Provide the (X, Y) coordinate of the cell's center where the given text is located.  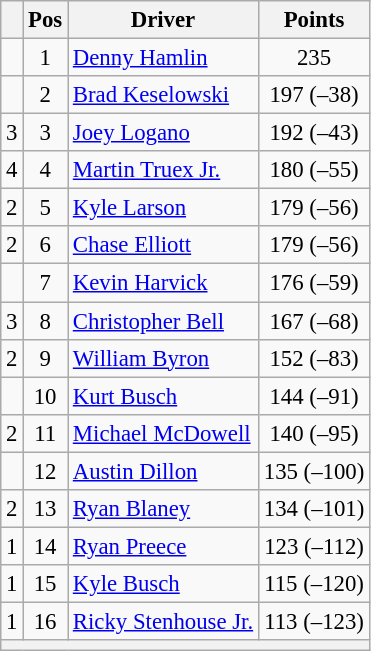
192 (–43) (314, 133)
Martin Truex Jr. (164, 170)
180 (–55) (314, 170)
115 (–120) (314, 584)
Ricky Stenhouse Jr. (164, 621)
Chase Elliott (164, 245)
197 (–38) (314, 95)
9 (46, 358)
Michael McDowell (164, 433)
144 (–91) (314, 396)
Ryan Preece (164, 546)
5 (46, 208)
134 (–101) (314, 509)
Ryan Blaney (164, 509)
167 (–68) (314, 321)
William Byron (164, 358)
Austin Dillon (164, 471)
113 (–123) (314, 621)
152 (–83) (314, 358)
15 (46, 584)
Kyle Busch (164, 584)
10 (46, 396)
Denny Hamlin (164, 58)
Pos (46, 20)
11 (46, 433)
12 (46, 471)
235 (314, 58)
Kyle Larson (164, 208)
140 (–95) (314, 433)
16 (46, 621)
Christopher Bell (164, 321)
13 (46, 509)
176 (–59) (314, 283)
Points (314, 20)
14 (46, 546)
Brad Keselowski (164, 95)
6 (46, 245)
8 (46, 321)
123 (–112) (314, 546)
Joey Logano (164, 133)
7 (46, 283)
Kurt Busch (164, 396)
Driver (164, 20)
Kevin Harvick (164, 283)
135 (–100) (314, 471)
